Identify which cell holds the provided text, then report its (x, y) central coordinate. 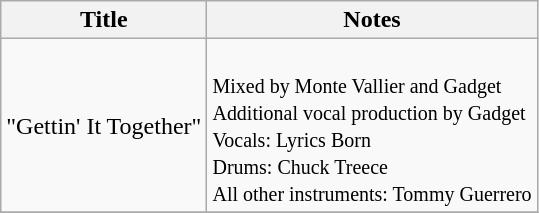
Title (104, 20)
Mixed by Monte Vallier and Gadget Additional vocal production by Gadget Vocals: Lyrics Born Drums: Chuck Treece All other instruments: Tommy Guerrero (372, 126)
"Gettin' It Together" (104, 126)
Notes (372, 20)
